Return (X, Y) of the center of cell containing provided text 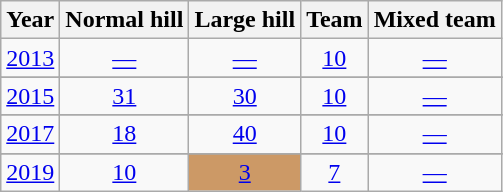
30 (245, 96)
40 (245, 134)
2019 (30, 172)
2017 (30, 134)
7 (335, 172)
31 (124, 96)
Normal hill (124, 20)
Team (335, 20)
Mixed team (434, 20)
2015 (30, 96)
3 (245, 172)
2013 (30, 58)
18 (124, 134)
Year (30, 20)
Large hill (245, 20)
